Output the (X, Y) coordinate of the center of the cell containing the given text.  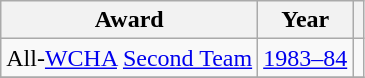
Year (306, 20)
All-WCHA Second Team (130, 58)
1983–84 (306, 58)
Award (130, 20)
